Search for the cell housing the specified text and yield its (x, y) center coordinate. 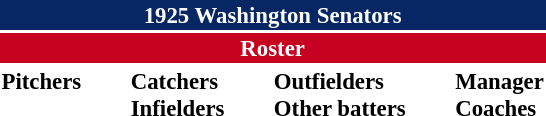
Roster (272, 48)
1925 Washington Senators (272, 15)
